Pinpoint the cell where the given text exists, returning its [x, y] midpoint coordinate. 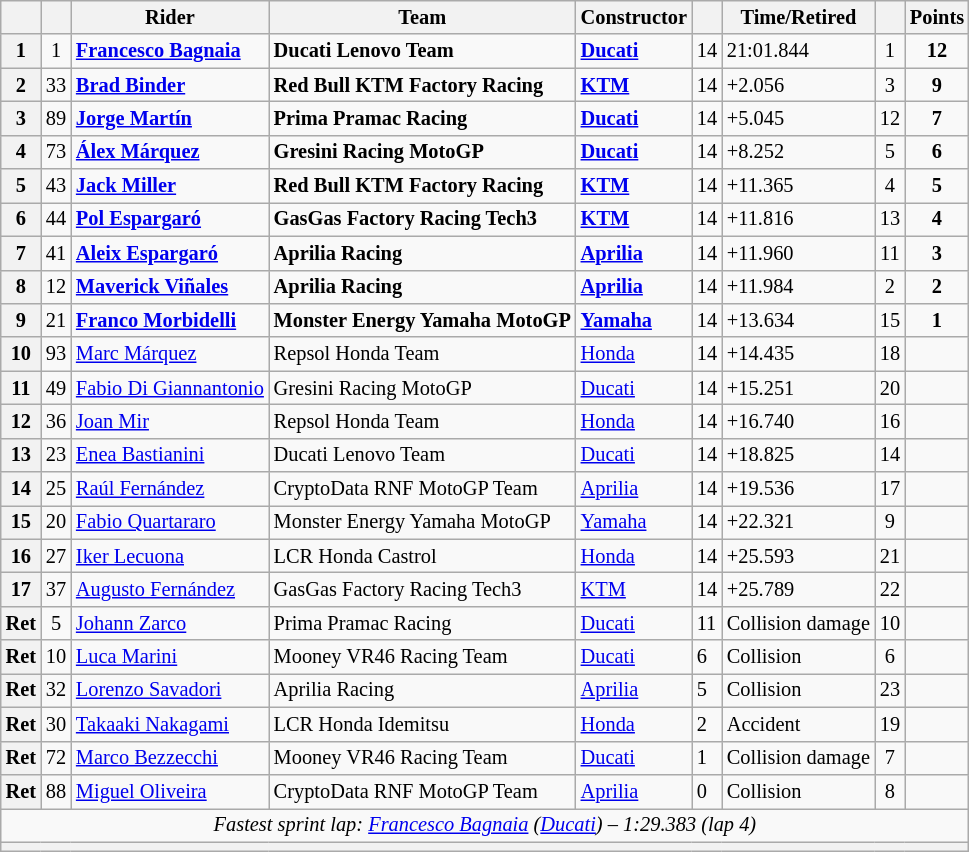
+16.740 [798, 421]
Time/Retired [798, 17]
18 [890, 354]
73 [56, 152]
+18.825 [798, 455]
36 [56, 421]
44 [56, 219]
+11.365 [798, 186]
Fastest sprint lap: Francesco Bagnaia (Ducati) – 1:29.383 (lap 4) [485, 825]
Joan Mir [170, 421]
+25.593 [798, 556]
Constructor [634, 17]
21:01.844 [798, 51]
41 [56, 253]
+15.251 [798, 388]
22 [890, 589]
Iker Lecuona [170, 556]
19 [890, 724]
+19.536 [798, 489]
+2.056 [798, 85]
Marco Bezzecchi [170, 758]
Enea Bastianini [170, 455]
+13.634 [798, 320]
+25.789 [798, 589]
Maverick Viñales [170, 287]
Accident [798, 724]
+11.984 [798, 287]
Álex Márquez [170, 152]
Miguel Oliveira [170, 791]
72 [56, 758]
Team [422, 17]
27 [56, 556]
33 [56, 85]
Fabio Di Giannantonio [170, 388]
25 [56, 489]
Lorenzo Savadori [170, 690]
Jack Miller [170, 186]
30 [56, 724]
Aleix Espargaró [170, 253]
Fabio Quartararo [170, 522]
Rider [170, 17]
+22.321 [798, 522]
Jorge Martín [170, 118]
Raúl Fernández [170, 489]
Points [937, 17]
Franco Morbidelli [170, 320]
Augusto Fernández [170, 589]
Brad Binder [170, 85]
Johann Zarco [170, 623]
+14.435 [798, 354]
Takaaki Nakagami [170, 724]
43 [56, 186]
89 [56, 118]
32 [56, 690]
Luca Marini [170, 657]
LCR Honda Idemitsu [422, 724]
49 [56, 388]
93 [56, 354]
+8.252 [798, 152]
88 [56, 791]
Pol Espargaró [170, 219]
37 [56, 589]
+11.960 [798, 253]
+5.045 [798, 118]
+11.816 [798, 219]
Marc Márquez [170, 354]
LCR Honda Castrol [422, 556]
0 [707, 791]
Francesco Bagnaia [170, 51]
